From the cell containing the given text, extract its center point as (X, Y) coordinate. 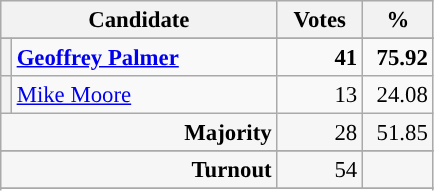
Candidate (139, 20)
24.08 (398, 95)
13 (320, 95)
Majority (139, 133)
54 (320, 170)
Geoffrey Palmer (144, 58)
Mike Moore (144, 95)
75.92 (398, 58)
51.85 (398, 133)
% (398, 20)
Turnout (139, 170)
41 (320, 58)
Votes (320, 20)
28 (320, 133)
